For the text-containing cell, return its midpoint in (X, Y) coordinate format. 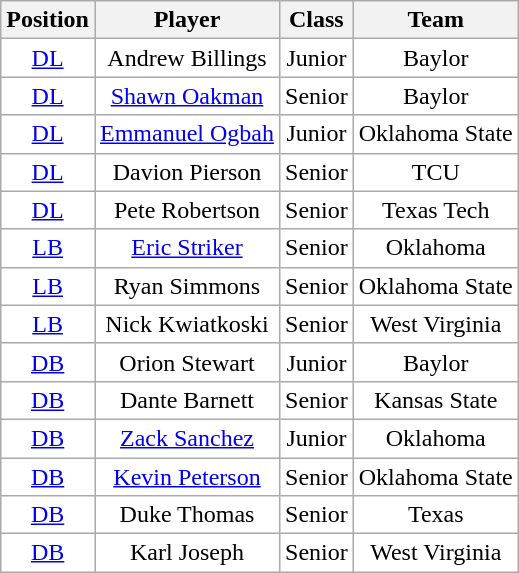
Duke Thomas (186, 515)
Karl Joseph (186, 553)
Andrew Billings (186, 58)
Texas (436, 515)
Zack Sanchez (186, 438)
Emmanuel Ogbah (186, 134)
Class (317, 20)
Orion Stewart (186, 362)
Shawn Oakman (186, 96)
Eric Striker (186, 248)
Texas Tech (436, 210)
TCU (436, 172)
Position (48, 20)
Kevin Peterson (186, 477)
Ryan Simmons (186, 286)
Davion Pierson (186, 172)
Kansas State (436, 400)
Player (186, 20)
Dante Barnett (186, 400)
Nick Kwiatkoski (186, 324)
Team (436, 20)
Pete Robertson (186, 210)
